Search for the cell housing the specified text and yield its [X, Y] center coordinate. 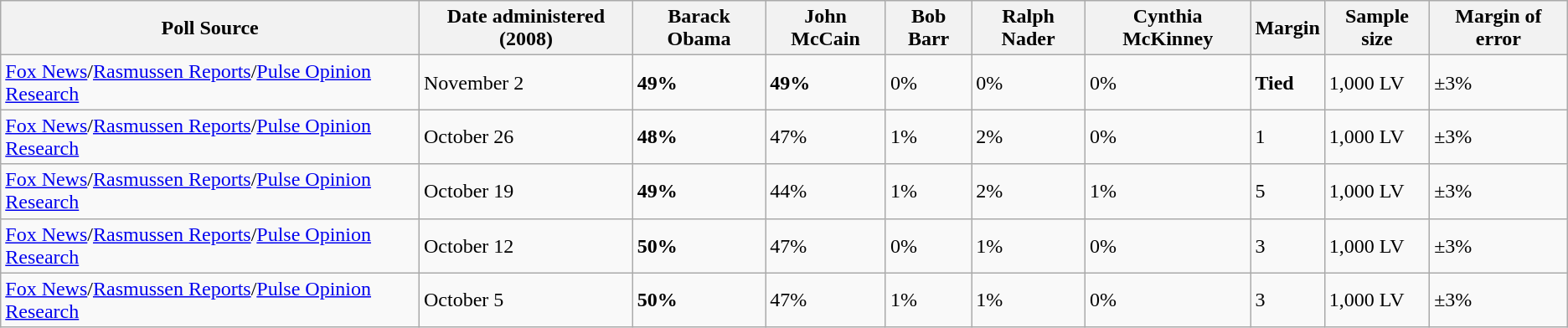
Cynthia McKinney [1168, 28]
Margin [1287, 28]
Barack Obama [699, 28]
October 19 [526, 191]
44% [826, 191]
November 2 [526, 82]
October 26 [526, 137]
1 [1287, 137]
October 12 [526, 246]
48% [699, 137]
Sample size [1377, 28]
October 5 [526, 300]
Date administered (2008) [526, 28]
5 [1287, 191]
Poll Source [210, 28]
Ralph Nader [1029, 28]
John McCain [826, 28]
Tied [1287, 82]
Bob Barr [928, 28]
Margin of error [1499, 28]
